Return [x, y] of the center of cell containing provided text 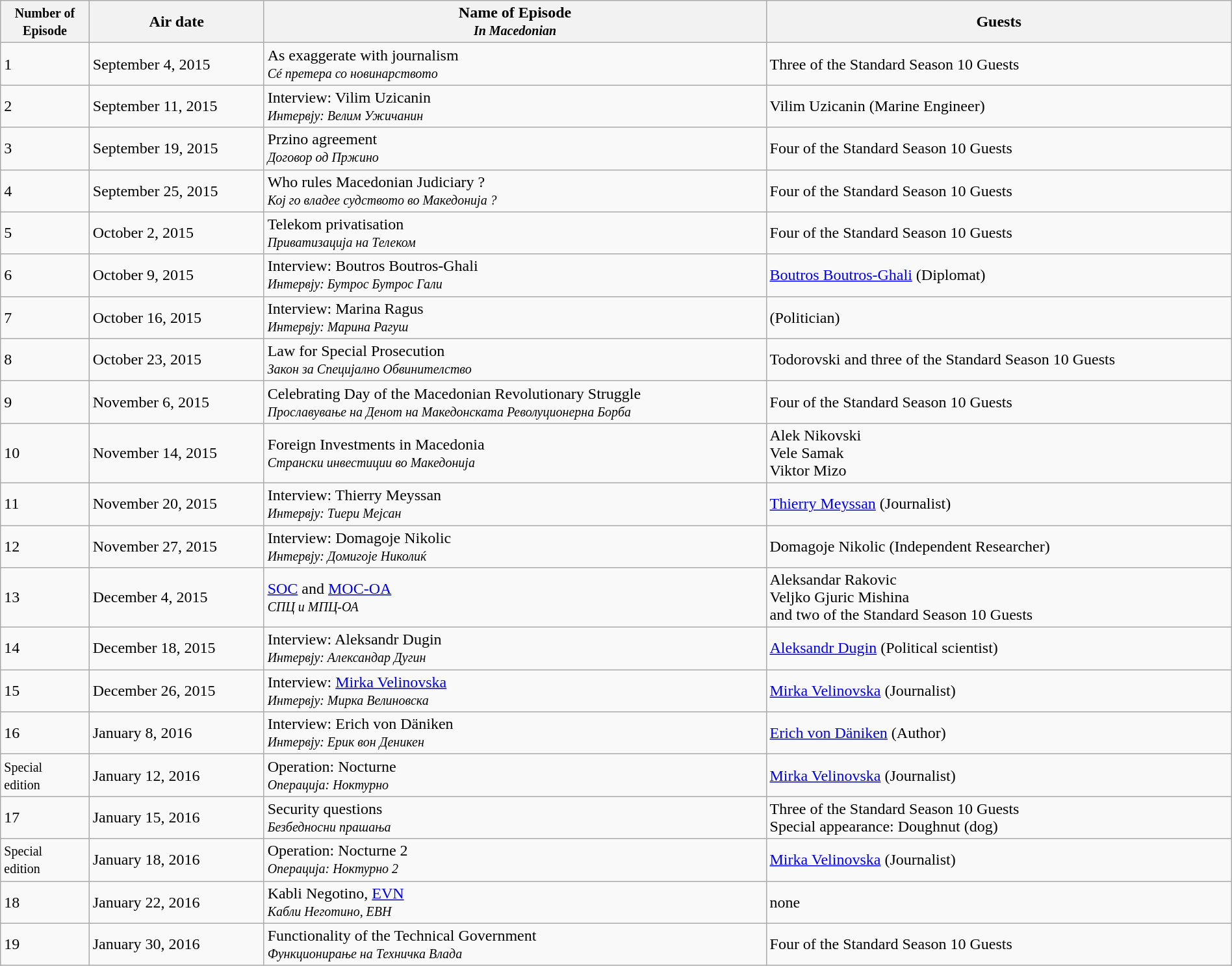
Thierry Meyssan (Journalist) [999, 504]
19 [45, 945]
November 20, 2015 [177, 504]
September 4, 2015 [177, 64]
September 25, 2015 [177, 191]
Kabli Negotino, EVN Кабли Неготино, ЕВН [515, 902]
January 18, 2016 [177, 860]
15 [45, 691]
Operation: Nocturne 2 Операција: Ноктурно 2 [515, 860]
Guests [999, 22]
SOC and MOC-OA СПЦ и МПЦ-ОА [515, 598]
September 19, 2015 [177, 148]
8 [45, 360]
Celebrating Day of the Macedonian Revolutionary Struggle Прославување на Денот на Македонската Револуционерна Борба [515, 401]
Operation: Nocturne Операција: Ноктурно [515, 776]
Number of Episode [45, 22]
Telekom privatisation Приватизација на Телеком [515, 233]
Alek NikovskiVele SamakViktor Mizo [999, 453]
Three of the Standard Season 10 Guests [999, 64]
none [999, 902]
(Politician) [999, 317]
Interview: Vilim Uzicanin Интервју: Велим Ужичанин [515, 107]
Aleksandr Dugin (Political scientist) [999, 648]
Aleksandar RakovicVeljko Gjuric Mishinaand two of the Standard Season 10 Guests [999, 598]
January 22, 2016 [177, 902]
18 [45, 902]
November 27, 2015 [177, 546]
16 [45, 733]
12 [45, 546]
5 [45, 233]
December 26, 2015 [177, 691]
13 [45, 598]
Vilim Uzicanin (Marine Engineer) [999, 107]
January 8, 2016 [177, 733]
11 [45, 504]
Todorovski and three of the Standard Season 10 Guests [999, 360]
10 [45, 453]
Name of Episode In Macedonian [515, 22]
September 11, 2015 [177, 107]
As exaggerate with journalism Сé претера со новинарството [515, 64]
Przino agreement Договор од Пржино [515, 148]
6 [45, 275]
Three of the Standard Season 10 Guests Special appearance: Doughnut (dog) [999, 817]
January 12, 2016 [177, 776]
Who rules Macedonian Judiciary ? Кој го владее судството во Македонија ? [515, 191]
Foreign Investments in Macedonia Странски инвестиции во Македонија [515, 453]
14 [45, 648]
November 14, 2015 [177, 453]
October 9, 2015 [177, 275]
Security questions Безбедносни прашања [515, 817]
Air date [177, 22]
Law for Special Prosecution Закон за Специјално Обвинителство [515, 360]
January 30, 2016 [177, 945]
October 16, 2015 [177, 317]
October 2, 2015 [177, 233]
December 18, 2015 [177, 648]
2 [45, 107]
4 [45, 191]
Interview: Thierry Meyssan Интервју: Тиери Мејсан [515, 504]
Boutros Boutros-Ghali (Diplomat) [999, 275]
December 4, 2015 [177, 598]
Interview: Mirka Velinovska Интервју: Мирка Велиновска [515, 691]
Interview: Domagoje Nikolic Интервју: Домигоје Николиќ [515, 546]
Domagoje Nikolic (Independent Researcher) [999, 546]
17 [45, 817]
Erich von Däniken (Author) [999, 733]
November 6, 2015 [177, 401]
1 [45, 64]
Interview: Boutros Boutros-Ghali Интервју: Бутрос Бутрос Гали [515, 275]
9 [45, 401]
3 [45, 148]
Functionality of the Technical Government Функционирање на Техничка Влада [515, 945]
Interview: Marina Ragus Интервју: Марина Рагуш [515, 317]
7 [45, 317]
January 15, 2016 [177, 817]
Interview: Aleksandr Dugin Интервју: Александар Дугин [515, 648]
Interview: Erich von Däniken Интервју: Ерик вон Деникен [515, 733]
October 23, 2015 [177, 360]
